Output the [x, y] coordinate of the center of the cell containing the given text.  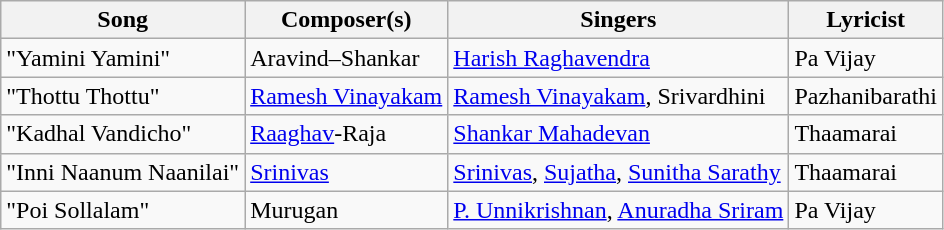
Shankar Mahadevan [618, 134]
"Inni Naanum Naanilai" [123, 172]
"Poi Sollalam" [123, 210]
Srinivas, Sujatha, Sunitha Sarathy [618, 172]
Aravind–Shankar [346, 58]
P. Unnikrishnan, Anuradha Sriram [618, 210]
"Yamini Yamini" [123, 58]
Singers [618, 20]
Ramesh Vinayakam [346, 96]
Song [123, 20]
"Thottu Thottu" [123, 96]
"Kadhal Vandicho" [123, 134]
Ramesh Vinayakam, Srivardhini [618, 96]
Composer(s) [346, 20]
Pazhanibarathi [866, 96]
Murugan [346, 210]
Lyricist [866, 20]
Raaghav-Raja [346, 134]
Harish Raghavendra [618, 58]
Srinivas [346, 172]
